From the cell containing the given text, extract its center point as (X, Y) coordinate. 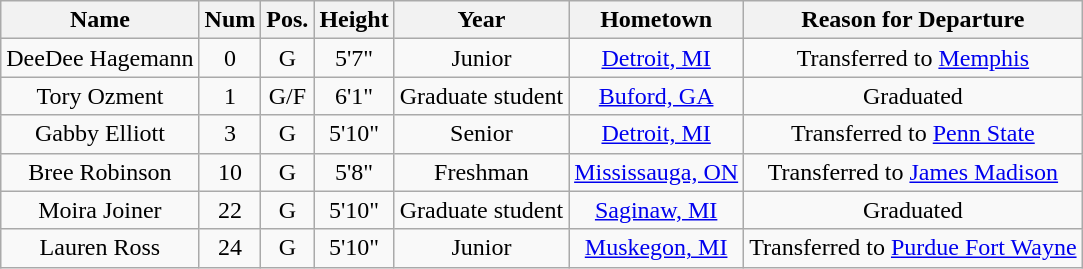
Year (481, 20)
Name (100, 20)
Tory Ozment (100, 96)
Moira Joiner (100, 210)
Hometown (656, 20)
5'8" (354, 172)
3 (230, 134)
5'7" (354, 58)
Muskegon, MI (656, 248)
0 (230, 58)
G/F (288, 96)
22 (230, 210)
Lauren Ross (100, 248)
24 (230, 248)
Transferred to Penn State (913, 134)
6'1" (354, 96)
Reason for Departure (913, 20)
Saginaw, MI (656, 210)
Freshman (481, 172)
Bree Robinson (100, 172)
Transferred to James Madison (913, 172)
Transferred to Memphis (913, 58)
10 (230, 172)
Mississauga, ON (656, 172)
Pos. (288, 20)
Buford, GA (656, 96)
Num (230, 20)
Height (354, 20)
1 (230, 96)
Gabby Elliott (100, 134)
Transferred to Purdue Fort Wayne (913, 248)
Senior (481, 134)
DeeDee Hagemann (100, 58)
